Pinpoint the cell where the given text exists, returning its [X, Y] midpoint coordinate. 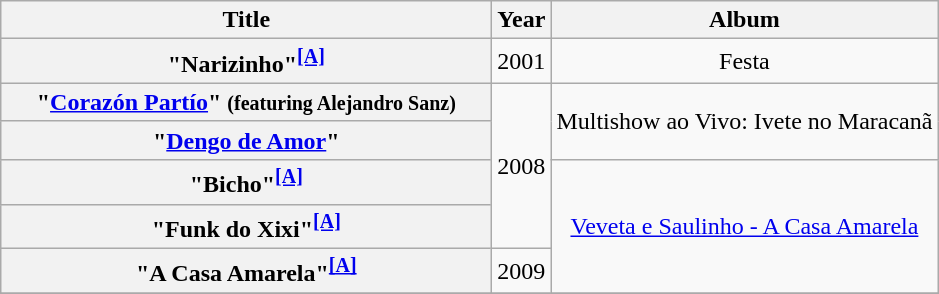
Veveta e Saulinho - A Casa Amarela [744, 226]
2001 [522, 62]
Year [522, 20]
Title [246, 20]
Festa [744, 62]
"Bicho"[A] [246, 182]
"Narizinho"[A] [246, 62]
Album [744, 20]
"Dengo de Amor" [246, 140]
2009 [522, 272]
"A Casa Amarela"[A] [246, 272]
"Corazón Partío" (featuring Alejandro Sanz) [246, 102]
2008 [522, 166]
"Funk do Xixi"[A] [246, 226]
Multishow ao Vivo: Ivete no Maracanã [744, 121]
